Scan for the cell matching the given text and deliver its (x, y) coordinate at center. 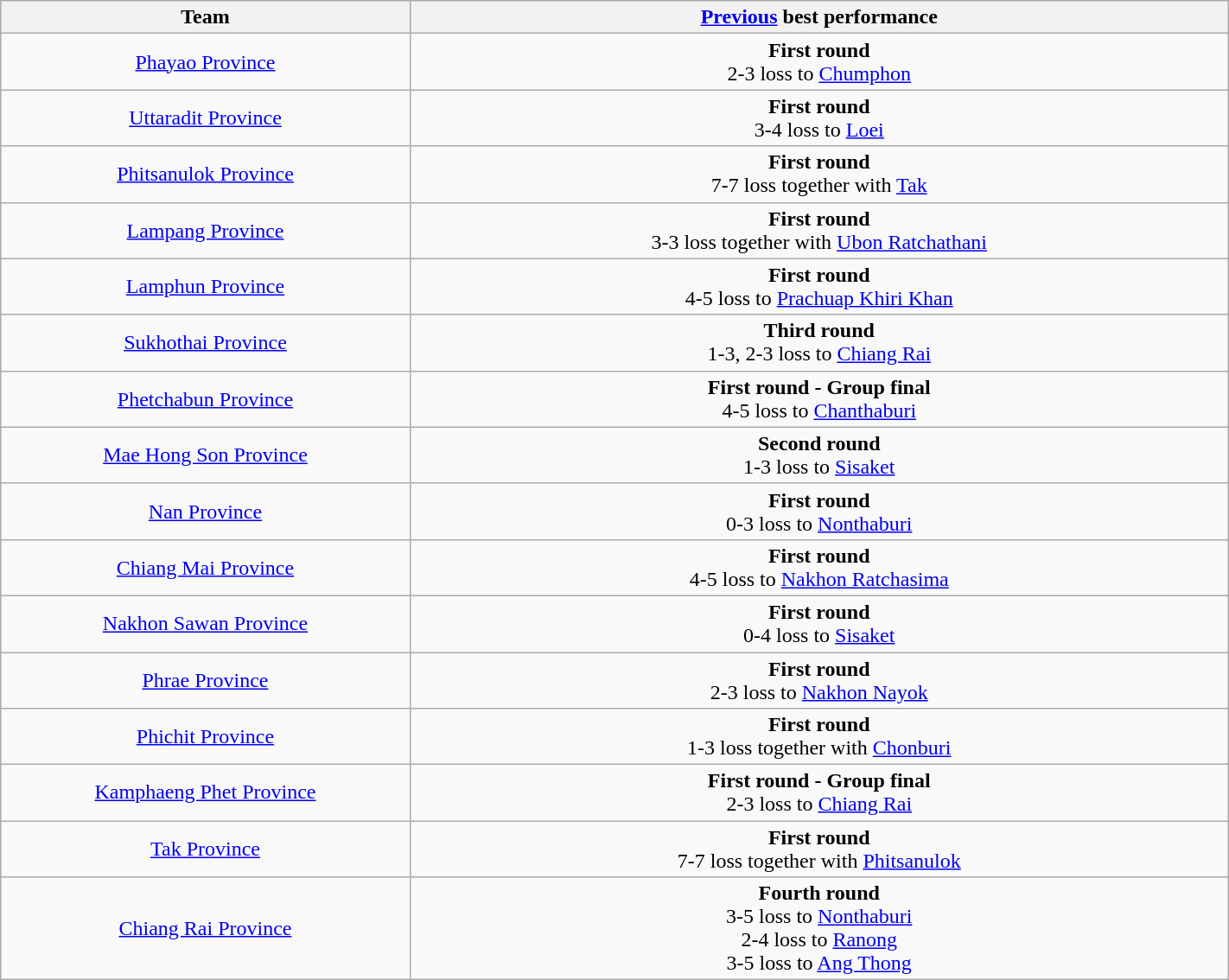
First round3-4 loss to Loei (819, 118)
First round0-3 loss to Nonthaburi (819, 512)
Kamphaeng Phet Province (206, 793)
First round1-3 loss together with Chonburi (819, 736)
Nan Province (206, 512)
Nakhon Sawan Province (206, 624)
Third round1-3, 2-3 loss to Chiang Rai (819, 342)
Team (206, 17)
Sukhothai Province (206, 342)
Fourth round3-5 loss to Nonthaburi2-4 loss to Ranong3-5 loss to Ang Thong (819, 928)
Chiang Rai Province (206, 928)
Lamphun Province (206, 287)
Tak Province (206, 849)
First round2-3 loss to Chumphon (819, 62)
First round - Group final2-3 loss to Chiang Rai (819, 793)
Lampang Province (206, 230)
First round7-7 loss together with Tak (819, 175)
First round2-3 loss to Nakhon Nayok (819, 679)
First round4-5 loss to Prachuap Khiri Khan (819, 287)
Phetchabun Province (206, 399)
Previous best performance (819, 17)
Second round1-3 loss to Sisaket (819, 455)
Uttaradit Province (206, 118)
First round - Group final4-5 loss to Chanthaburi (819, 399)
Chiang Mai Province (206, 567)
Phrae Province (206, 679)
Phichit Province (206, 736)
Phayao Province (206, 62)
First round4-5 loss to Nakhon Ratchasima (819, 567)
Mae Hong Son Province (206, 455)
First round7-7 loss together with Phitsanulok (819, 849)
First round3-3 loss together with Ubon Ratchathani (819, 230)
Phitsanulok Province (206, 175)
First round0-4 loss to Sisaket (819, 624)
